Find where the given text appears and provide that cell's center as [X, Y] coordinate. 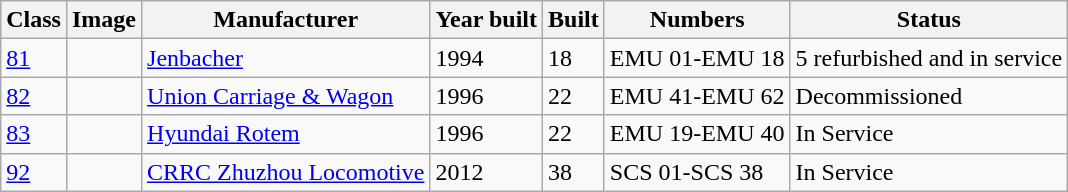
5 refurbished and in service [929, 58]
Decommissioned [929, 96]
2012 [486, 172]
Built [574, 20]
83 [34, 134]
CRRC Zhuzhou Locomotive [286, 172]
SCS 01-SCS 38 [697, 172]
Numbers [697, 20]
EMU 41-EMU 62 [697, 96]
1994 [486, 58]
EMU 01-EMU 18 [697, 58]
Class [34, 20]
Year built [486, 20]
Manufacturer [286, 20]
Union Carriage & Wagon [286, 96]
38 [574, 172]
EMU 19-EMU 40 [697, 134]
Status [929, 20]
82 [34, 96]
81 [34, 58]
Jenbacher [286, 58]
18 [574, 58]
Hyundai Rotem [286, 134]
92 [34, 172]
Image [104, 20]
